Detect which cell encompasses the target text, then output its [X, Y] center coordinate. 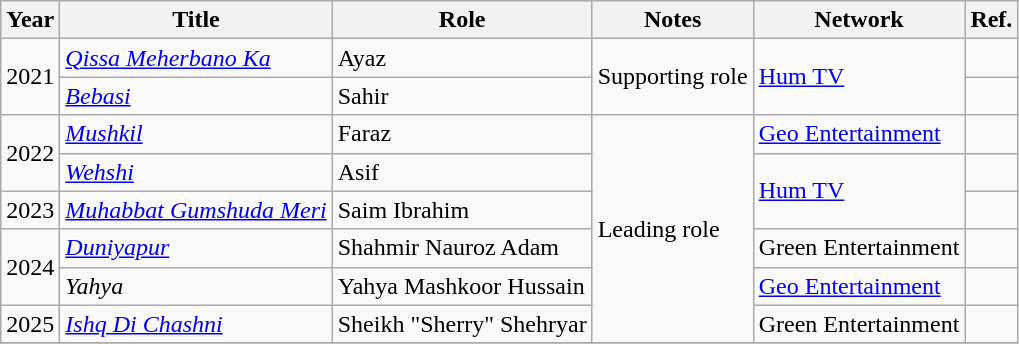
Role [462, 20]
Faraz [462, 134]
Leading role [672, 229]
Mushkil [196, 134]
2023 [30, 210]
Yahya Mashkoor Hussain [462, 286]
Supporting role [672, 77]
Year [30, 20]
Notes [672, 20]
Saim Ibrahim [462, 210]
Sahir [462, 96]
Sheikh "Sherry" Shehryar [462, 324]
Yahya [196, 286]
Ayaz [462, 58]
Ref. [992, 20]
2025 [30, 324]
2021 [30, 77]
Bebasi [196, 96]
Ishq Di Chashni [196, 324]
Title [196, 20]
2022 [30, 153]
Muhabbat Gumshuda Meri [196, 210]
Asif [462, 172]
Network [859, 20]
Qissa Meherbano Ka [196, 58]
2024 [30, 267]
Duniyapur [196, 248]
Shahmir Nauroz Adam [462, 248]
Wehshi [196, 172]
